Return [x, y] of the center of cell containing provided text 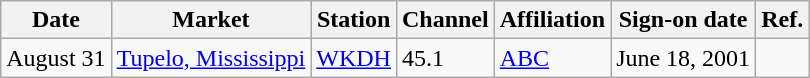
Sign-on date [684, 20]
Ref. [782, 20]
Market [211, 20]
45.1 [445, 58]
WKDH [354, 58]
Date [56, 20]
Tupelo, Mississippi [211, 58]
Channel [445, 20]
June 18, 2001 [684, 58]
August 31 [56, 58]
ABC [552, 58]
Station [354, 20]
Affiliation [552, 20]
